Return (X, Y) of the center of cell containing provided text 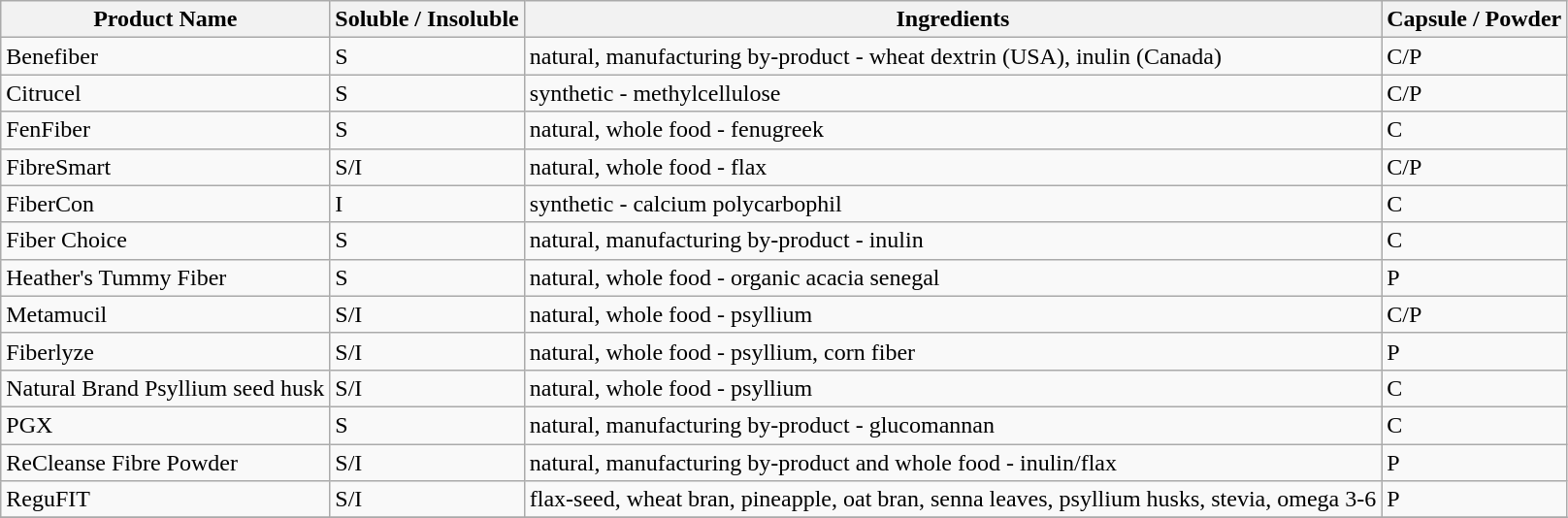
FiberCon (165, 204)
Natural Brand Psyllium seed husk (165, 388)
Fiber Choice (165, 241)
Fiberlyze (165, 351)
natural, manufacturing by-product - glucomannan (953, 425)
natural, manufacturing by-product - inulin (953, 241)
Metamucil (165, 314)
Product Name (165, 19)
natural, whole food - flax (953, 167)
flax-seed, wheat bran, pineapple, oat bran, senna leaves, psyllium husks, stevia, omega 3-6 (953, 500)
FibreSmart (165, 167)
Ingredients (953, 19)
FenFiber (165, 130)
natural, whole food - fenugreek (953, 130)
synthetic - calcium polycarbophil (953, 204)
Soluble / Insoluble (427, 19)
ReguFIT (165, 500)
Capsule / Powder (1475, 19)
natural, whole food - psyllium, corn fiber (953, 351)
natural, manufacturing by-product - wheat dextrin (USA), inulin (Canada) (953, 56)
ReCleanse Fibre Powder (165, 463)
Citrucel (165, 93)
PGX (165, 425)
natural, whole food - organic acacia senegal (953, 277)
Benefiber (165, 56)
I (427, 204)
Heather's Tummy Fiber (165, 277)
natural, manufacturing by-product and whole food - inulin/flax (953, 463)
synthetic - methylcellulose (953, 93)
